Return the [X, Y] coordinate for the center point of the cell that contains the specified text.  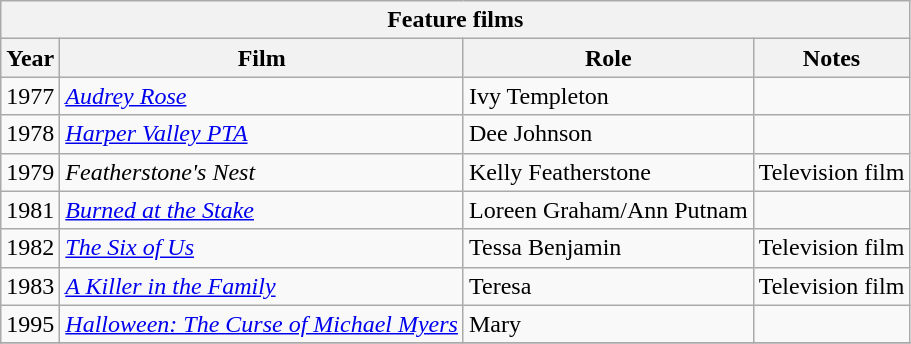
Featherstone's Nest [262, 172]
Notes [832, 58]
Burned at the Stake [262, 210]
Teresa [608, 286]
1979 [30, 172]
Film [262, 58]
A Killer in the Family [262, 286]
Harper Valley PTA [262, 134]
1977 [30, 96]
Role [608, 58]
Year [30, 58]
The Six of Us [262, 248]
Dee Johnson [608, 134]
Tessa Benjamin [608, 248]
Feature films [456, 20]
Mary [608, 324]
Halloween: The Curse of Michael Myers [262, 324]
Kelly Featherstone [608, 172]
Audrey Rose [262, 96]
1983 [30, 286]
Ivy Templeton [608, 96]
Loreen Graham/Ann Putnam [608, 210]
1995 [30, 324]
1978 [30, 134]
1981 [30, 210]
1982 [30, 248]
